Locate the cell with the specified text and output its (x, y) center coordinate. 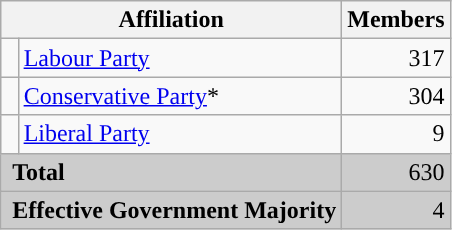
Liberal Party (180, 134)
Total (172, 172)
630 (396, 172)
Affiliation (172, 20)
9 (396, 134)
Conservative Party* (180, 96)
317 (396, 58)
Members (396, 20)
304 (396, 96)
Labour Party (180, 58)
Effective Government Majority (172, 210)
4 (396, 210)
